Capture the cell that displays the provided text and extract its (X, Y) central coordinate. 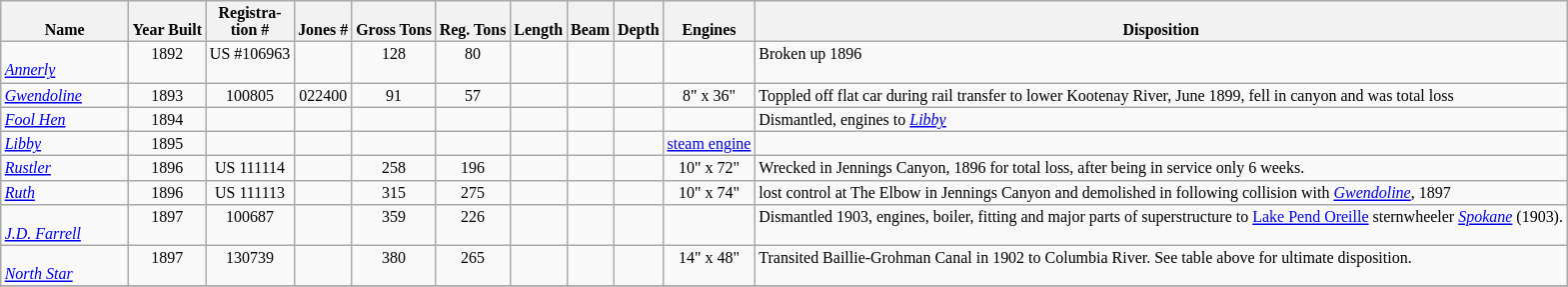
Wrecked in Jennings Canyon, 1896 for total loss, after being in service only 6 weeks. (1161, 168)
Annerly (65, 62)
91 (394, 94)
196 (474, 168)
226 (474, 224)
1895 (168, 143)
57 (474, 94)
Gross Tons (394, 22)
128 (394, 62)
8" x 36" (710, 94)
380 (394, 266)
10" x 74" (710, 192)
Fool Hen (65, 119)
Year Built (168, 22)
1892 (168, 62)
Rustler (65, 168)
Toppled off flat car during rail transfer to lower Kootenay River, June 1899, fell in canyon and was total loss (1161, 94)
80 (474, 62)
Gwendoline (65, 94)
Reg. Tons (474, 22)
Dismantled 1903, engines, boiler, fitting and major parts of superstructure to Lake Pend Oreille sternwheeler Spokane (1903). (1161, 224)
US #106963 (250, 62)
1894 (168, 119)
US 111113 (250, 192)
100687 (250, 224)
Registra-tion # (250, 22)
Name (65, 22)
Jones # (323, 22)
US 111114 (250, 168)
Disposition (1161, 22)
359 (394, 224)
1893 (168, 94)
Libby (65, 143)
Beam (590, 22)
Engines (710, 22)
130739 (250, 266)
315 (394, 192)
Length (538, 22)
022400 (323, 94)
North Star (65, 266)
lost control at The Elbow in Jennings Canyon and demolished in following collision with Gwendoline, 1897 (1161, 192)
Dismantled, engines to Libby (1161, 119)
Ruth (65, 192)
steam engine (710, 143)
100805 (250, 94)
258 (394, 168)
Broken up 1896 (1161, 62)
Depth (639, 22)
265 (474, 266)
10" x 72" (710, 168)
J.D. Farrell (65, 224)
Transited Baillie-Grohman Canal in 1902 to Columbia River. See table above for ultimate disposition. (1161, 266)
14" x 48" (710, 266)
275 (474, 192)
